For the text-containing cell, return its midpoint in [x, y] coordinate format. 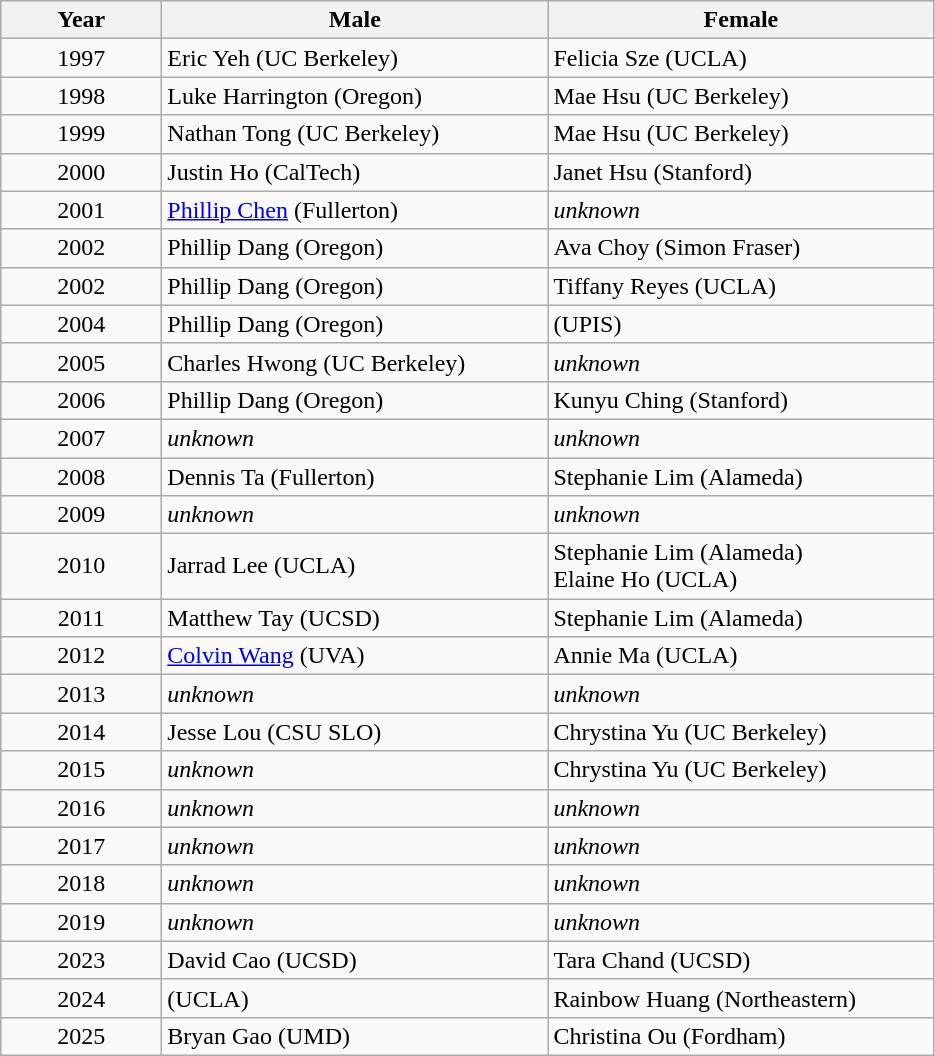
Luke Harrington (Oregon) [355, 96]
1997 [82, 58]
Annie Ma (UCLA) [741, 656]
Phillip Chen (Fullerton) [355, 210]
Felicia Sze (UCLA) [741, 58]
2017 [82, 846]
2025 [82, 1036]
2007 [82, 438]
Ava Choy (Simon Fraser) [741, 248]
2004 [82, 324]
1999 [82, 134]
Justin Ho (CalTech) [355, 172]
2009 [82, 515]
Rainbow Huang (Northeastern) [741, 998]
2010 [82, 566]
Stephanie Lim (Alameda) Elaine Ho (UCLA) [741, 566]
2019 [82, 922]
Dennis Ta (Fullerton) [355, 477]
Jesse Lou (CSU SLO) [355, 732]
(UCLA) [355, 998]
2012 [82, 656]
Female [741, 20]
Janet Hsu (Stanford) [741, 172]
Matthew Tay (UCSD) [355, 618]
2013 [82, 694]
Tiffany Reyes (UCLA) [741, 286]
2018 [82, 884]
Bryan Gao (UMD) [355, 1036]
Eric Yeh (UC Berkeley) [355, 58]
2011 [82, 618]
2023 [82, 960]
Tara Chand (UCSD) [741, 960]
2006 [82, 400]
Male [355, 20]
2015 [82, 770]
2005 [82, 362]
2000 [82, 172]
1998 [82, 96]
Kunyu Ching (Stanford) [741, 400]
Charles Hwong (UC Berkeley) [355, 362]
2008 [82, 477]
Nathan Tong (UC Berkeley) [355, 134]
Jarrad Lee (UCLA) [355, 566]
David Cao (UCSD) [355, 960]
2001 [82, 210]
Christina Ou (Fordham) [741, 1036]
(UPIS) [741, 324]
Year [82, 20]
Colvin Wang (UVA) [355, 656]
2024 [82, 998]
2016 [82, 808]
2014 [82, 732]
